Find where the given text appears and provide that cell's center as [X, Y] coordinate. 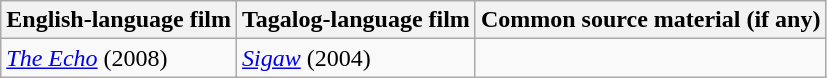
Common source material (if any) [650, 20]
English-language film [119, 20]
Tagalog-language film [356, 20]
Sigaw (2004) [356, 58]
The Echo (2008) [119, 58]
